Search for the cell housing the specified text and yield its [x, y] center coordinate. 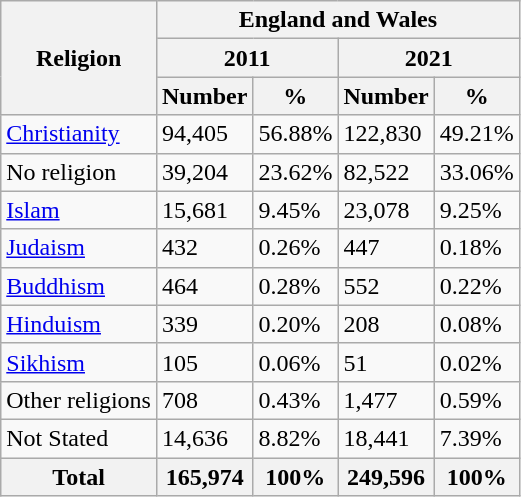
94,405 [204, 134]
14,636 [204, 438]
0.20% [296, 324]
447 [386, 248]
0.08% [476, 324]
7.39% [476, 438]
0.18% [476, 248]
No religion [79, 172]
8.82% [296, 438]
0.06% [296, 362]
122,830 [386, 134]
0.28% [296, 286]
339 [204, 324]
England and Wales [338, 20]
165,974 [204, 477]
1,477 [386, 400]
9.25% [476, 210]
208 [386, 324]
Sikhism [79, 362]
708 [204, 400]
105 [204, 362]
23,078 [386, 210]
Buddhism [79, 286]
Not Stated [79, 438]
0.02% [476, 362]
0.22% [476, 286]
15,681 [204, 210]
33.06% [476, 172]
23.62% [296, 172]
0.59% [476, 400]
Hinduism [79, 324]
56.88% [296, 134]
432 [204, 248]
Religion [79, 58]
Islam [79, 210]
249,596 [386, 477]
0.43% [296, 400]
464 [204, 286]
51 [386, 362]
2011 [246, 58]
0.26% [296, 248]
49.21% [476, 134]
9.45% [296, 210]
552 [386, 286]
18,441 [386, 438]
Other religions [79, 400]
82,522 [386, 172]
39,204 [204, 172]
Christianity [79, 134]
2021 [428, 58]
Total [79, 477]
Judaism [79, 248]
